From the cell containing the given text, extract its center point as (x, y) coordinate. 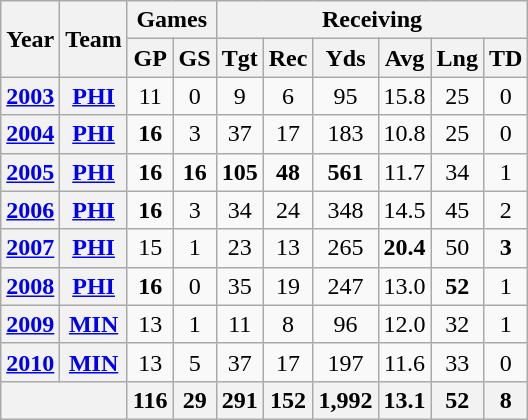
GP (150, 58)
Games (172, 20)
265 (346, 248)
561 (346, 172)
13.1 (404, 400)
2006 (30, 210)
Receiving (372, 20)
95 (346, 96)
33 (457, 362)
2007 (30, 248)
20.4 (404, 248)
50 (457, 248)
23 (240, 248)
1,992 (346, 400)
9 (240, 96)
11.6 (404, 362)
291 (240, 400)
348 (346, 210)
19 (288, 286)
15.8 (404, 96)
Team (94, 39)
2003 (30, 96)
2005 (30, 172)
Lng (457, 58)
14.5 (404, 210)
183 (346, 134)
116 (150, 400)
TD (505, 58)
Yds (346, 58)
32 (457, 324)
2009 (30, 324)
24 (288, 210)
5 (194, 362)
35 (240, 286)
15 (150, 248)
10.8 (404, 134)
GS (194, 58)
197 (346, 362)
247 (346, 286)
2008 (30, 286)
Rec (288, 58)
13.0 (404, 286)
12.0 (404, 324)
48 (288, 172)
152 (288, 400)
29 (194, 400)
2 (505, 210)
Avg (404, 58)
2004 (30, 134)
Year (30, 39)
45 (457, 210)
2010 (30, 362)
11.7 (404, 172)
6 (288, 96)
96 (346, 324)
105 (240, 172)
Tgt (240, 58)
